Identify which cell holds the provided text, then report its [x, y] central coordinate. 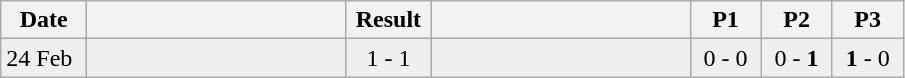
P2 [796, 20]
P3 [868, 20]
1 - 1 [388, 58]
1 - 0 [868, 58]
Result [388, 20]
0 - 0 [726, 58]
Date [44, 20]
24 Feb [44, 58]
P1 [726, 20]
0 - 1 [796, 58]
